For the text-containing cell, return its midpoint in [X, Y] coordinate format. 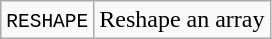
RESHAPE [48, 20]
Reshape an array [182, 20]
